Find where the given text appears and provide that cell's center as [X, Y] coordinate. 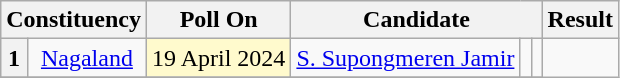
Result [580, 20]
Constituency [74, 20]
Poll On [218, 20]
Candidate [416, 20]
Nagaland [86, 58]
S. Supongmeren Jamir [406, 58]
19 April 2024 [218, 58]
1 [14, 58]
